Search for the cell housing the specified text and yield its [X, Y] center coordinate. 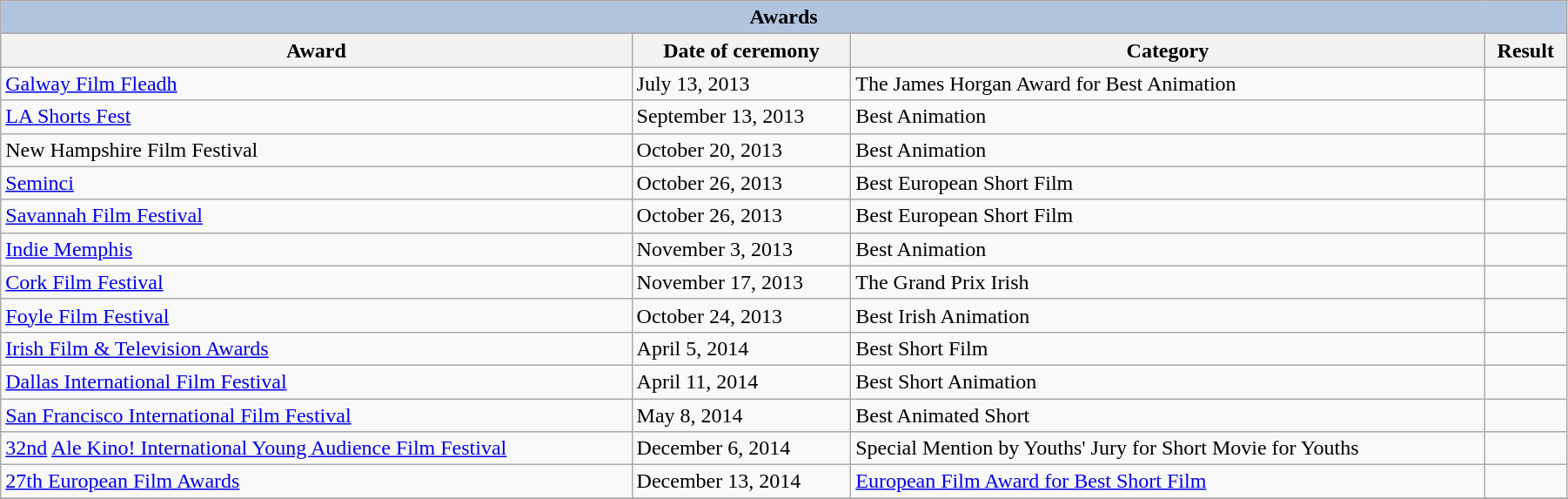
Result [1525, 51]
The James Horgan Award for Best Animation [1168, 84]
Dallas International Film Festival [317, 381]
April 11, 2014 [741, 381]
December 6, 2014 [741, 448]
April 5, 2014 [741, 348]
December 13, 2014 [741, 482]
Award [317, 51]
Awards [784, 17]
Savannah Film Festival [317, 216]
32nd Ale Kino! International Young Audience Film Festival [317, 448]
May 8, 2014 [741, 415]
27th European Film Awards [317, 482]
July 13, 2013 [741, 84]
Best Short Film [1168, 348]
Category [1168, 51]
Special Mention by Youths' Jury for Short Movie for Youths [1168, 448]
October 20, 2013 [741, 150]
Best Irish Animation [1168, 315]
October 24, 2013 [741, 315]
Foyle Film Festival [317, 315]
Galway Film Fleadh [317, 84]
November 17, 2013 [741, 282]
Cork Film Festival [317, 282]
Best Animated Short [1168, 415]
San Francisco International Film Festival [317, 415]
New Hampshire Film Festival [317, 150]
November 3, 2013 [741, 249]
Indie Memphis [317, 249]
European Film Award for Best Short Film [1168, 482]
LA Shorts Fest [317, 117]
The Grand Prix Irish [1168, 282]
Date of ceremony [741, 51]
Seminci [317, 183]
Irish Film & Television Awards [317, 348]
September 13, 2013 [741, 117]
Best Short Animation [1168, 381]
